Determine the [x, y] coordinate at the center of the cell enclosing the given text.  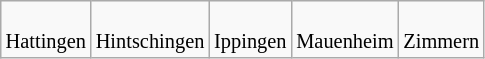
Hintschingen [150, 29]
Zimmern [441, 29]
Mauenheim [344, 29]
Hattingen [46, 29]
Ippingen [250, 29]
